Provide the (X, Y) coordinate of the cell's center where the given text is located.  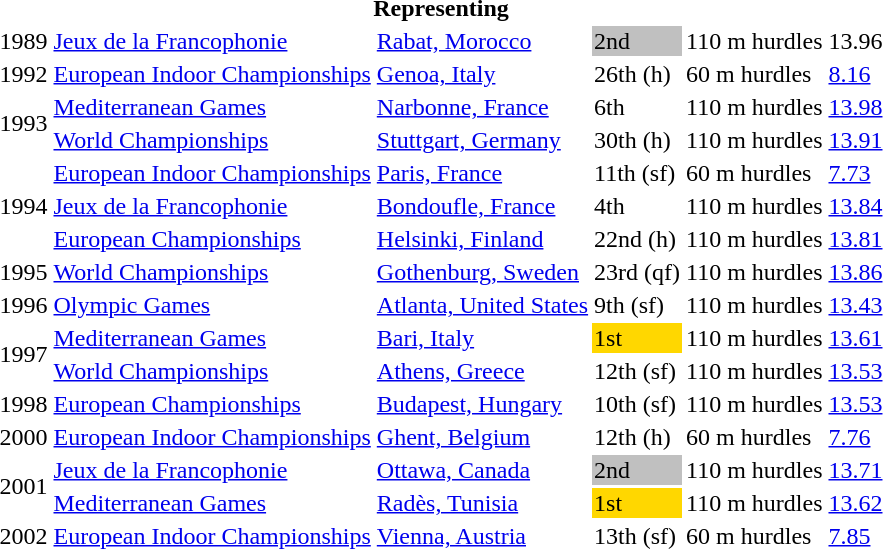
Budapest, Hungary (482, 404)
9th (sf) (638, 305)
12th (sf) (638, 371)
Athens, Greece (482, 371)
Helsinki, Finland (482, 239)
6th (638, 107)
Olympic Games (212, 305)
4th (638, 206)
Bari, Italy (482, 338)
Narbonne, France (482, 107)
Stuttgart, Germany (482, 140)
Gothenburg, Sweden (482, 272)
22nd (h) (638, 239)
23rd (qf) (638, 272)
11th (sf) (638, 173)
Rabat, Morocco (482, 41)
Radès, Tunisia (482, 503)
Atlanta, United States (482, 305)
26th (h) (638, 74)
Bondoufle, France (482, 206)
Ghent, Belgium (482, 437)
12th (h) (638, 437)
Genoa, Italy (482, 74)
30th (h) (638, 140)
Ottawa, Canada (482, 470)
10th (sf) (638, 404)
Paris, France (482, 173)
